Scan for the cell matching the given text and deliver its [X, Y] coordinate at center. 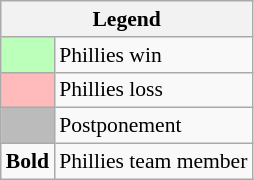
Legend [127, 19]
Postponement [153, 126]
Bold [28, 162]
Phillies win [153, 55]
Phillies loss [153, 90]
Phillies team member [153, 162]
